Find where the given text appears and provide that cell's center as (X, Y) coordinate. 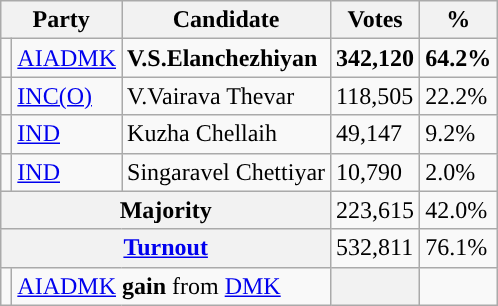
Kuzha Chellaih (226, 134)
49,147 (376, 134)
V.S.Elanchezhiyan (226, 58)
10,790 (376, 172)
342,120 (376, 58)
% (458, 20)
22.2% (458, 96)
118,505 (376, 96)
Singaravel Chettiyar (226, 172)
AIADMK gain from DMK (172, 286)
Votes (376, 20)
42.0% (458, 210)
64.2% (458, 58)
532,811 (376, 248)
AIADMK (67, 58)
223,615 (376, 210)
Party (62, 20)
Turnout (166, 248)
Majority (166, 210)
Candidate (226, 20)
76.1% (458, 248)
2.0% (458, 172)
V.Vairava Thevar (226, 96)
INC(O) (67, 96)
9.2% (458, 134)
